Locate the cell with the specified text and output its (X, Y) center coordinate. 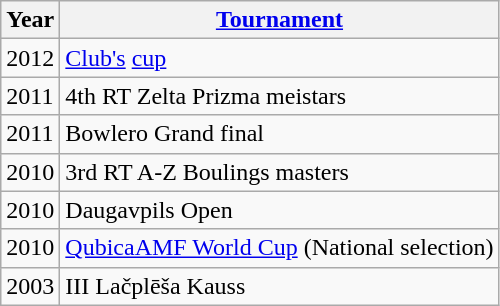
4th RT Zelta Prizma meistars (280, 96)
Year (30, 20)
Tournament (280, 20)
Bowlero Grand final (280, 134)
Club's cup (280, 58)
III Lačplēša Kauss (280, 286)
3rd RT A-Z Boulings masters (280, 172)
2003 (30, 286)
2012 (30, 58)
Daugavpils Open (280, 210)
QubicaAMF World Cup (National selection) (280, 248)
